Locate the cell with the specified text and output its (x, y) center coordinate. 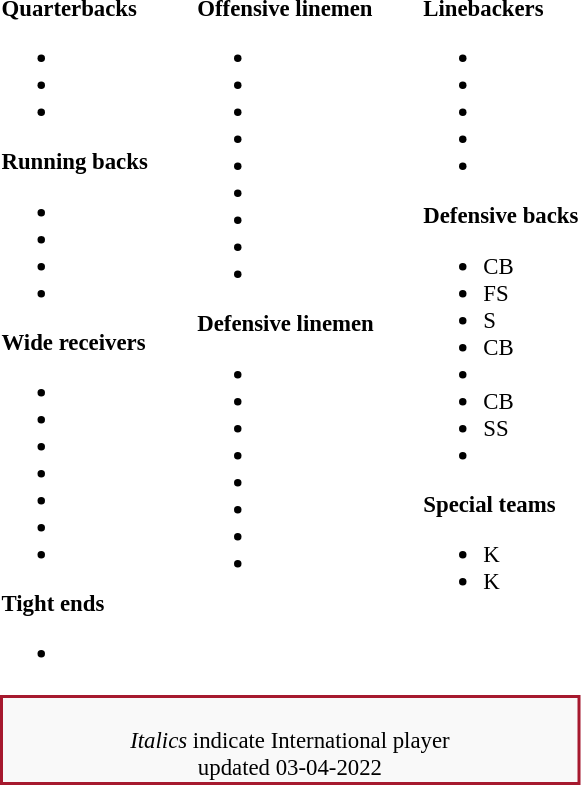
Italics indicate International player updated 03-04-2022 (290, 739)
